Detect which cell encompasses the target text, then output its (x, y) center coordinate. 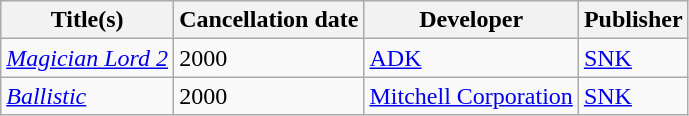
Cancellation date (269, 20)
Magician Lord 2 (88, 58)
Developer (471, 20)
Publisher (633, 20)
ADK (471, 58)
Title(s) (88, 20)
Mitchell Corporation (471, 96)
Ballistic (88, 96)
